Detect which cell encompasses the target text, then output its (X, Y) center coordinate. 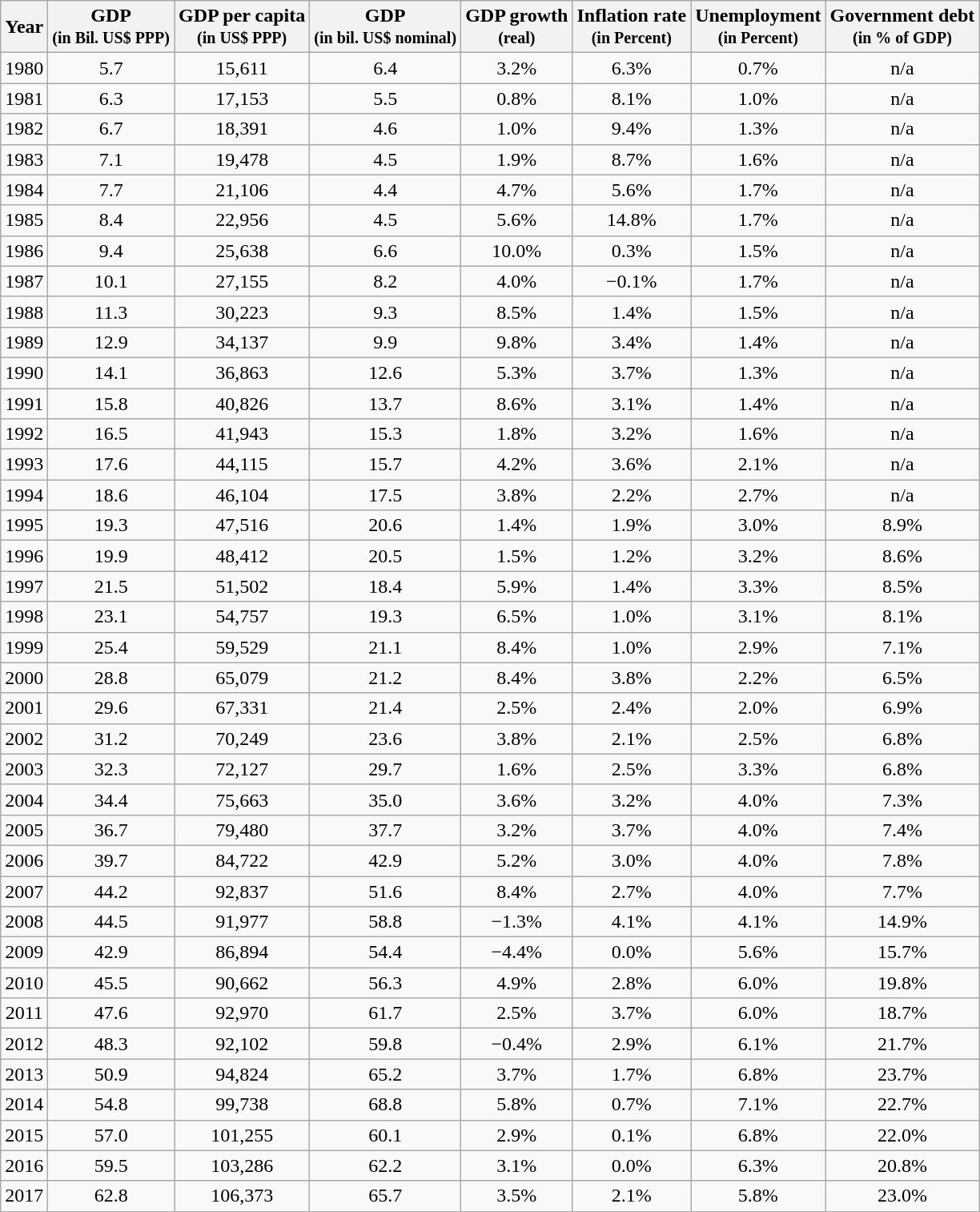
2009 (24, 952)
18,391 (242, 129)
GDP per capita(in US$ PPP) (242, 27)
1991 (24, 403)
22.7% (902, 1105)
2014 (24, 1105)
92,837 (242, 892)
7.7 (111, 190)
51,502 (242, 586)
27,155 (242, 281)
37.7 (386, 830)
46,104 (242, 495)
1988 (24, 312)
68.8 (386, 1105)
84,722 (242, 860)
5.2% (517, 860)
9.8% (517, 342)
−0.1% (632, 281)
9.3 (386, 312)
GDP(in Bil. US$ PPP) (111, 27)
1985 (24, 220)
8.2 (386, 281)
1990 (24, 372)
2.4% (632, 708)
19,478 (242, 159)
54.4 (386, 952)
39.7 (111, 860)
9.9 (386, 342)
1992 (24, 434)
17.5 (386, 495)
99,738 (242, 1105)
48,412 (242, 556)
21.4 (386, 708)
3.4% (632, 342)
16.5 (111, 434)
41,943 (242, 434)
19.9 (111, 556)
86,894 (242, 952)
22,956 (242, 220)
4.4 (386, 190)
59,529 (242, 647)
1996 (24, 556)
4.6 (386, 129)
25,638 (242, 251)
92,970 (242, 1013)
9.4% (632, 129)
22.0% (902, 1135)
40,826 (242, 403)
54,757 (242, 617)
2011 (24, 1013)
−1.3% (517, 922)
2016 (24, 1166)
59.8 (386, 1044)
4.9% (517, 983)
19.8% (902, 983)
7.7% (902, 892)
94,824 (242, 1074)
2004 (24, 799)
10.0% (517, 251)
23.7% (902, 1074)
18.4 (386, 586)
20.5 (386, 556)
6.3 (111, 99)
1986 (24, 251)
1999 (24, 647)
15.7 (386, 465)
23.1 (111, 617)
28.8 (111, 678)
Government debt(in % of GDP) (902, 27)
20.6 (386, 525)
2000 (24, 678)
2010 (24, 983)
8.9% (902, 525)
5.7 (111, 68)
1.8% (517, 434)
6.7 (111, 129)
23.6 (386, 739)
2001 (24, 708)
15,611 (242, 68)
2015 (24, 1135)
Inflation rate(in Percent) (632, 27)
65.2 (386, 1074)
5.5 (386, 99)
18.6 (111, 495)
8.4 (111, 220)
5.9% (517, 586)
17.6 (111, 465)
60.1 (386, 1135)
29.7 (386, 769)
103,286 (242, 1166)
13.7 (386, 403)
2.0% (758, 708)
21.2 (386, 678)
12.6 (386, 372)
36.7 (111, 830)
2017 (24, 1196)
2013 (24, 1074)
14.1 (111, 372)
48.3 (111, 1044)
25.4 (111, 647)
8.7% (632, 159)
12.9 (111, 342)
23.0% (902, 1196)
21.5 (111, 586)
GDP(in bil. US$ nominal) (386, 27)
92,102 (242, 1044)
79,480 (242, 830)
18.7% (902, 1013)
17,153 (242, 99)
72,127 (242, 769)
1980 (24, 68)
1993 (24, 465)
2003 (24, 769)
7.8% (902, 860)
34.4 (111, 799)
36,863 (242, 372)
6.9% (902, 708)
61.7 (386, 1013)
3.5% (517, 1196)
90,662 (242, 983)
14.9% (902, 922)
9.4 (111, 251)
1983 (24, 159)
75,663 (242, 799)
−0.4% (517, 1044)
1998 (24, 617)
44,115 (242, 465)
91,977 (242, 922)
51.6 (386, 892)
2005 (24, 830)
62.2 (386, 1166)
45.5 (111, 983)
54.8 (111, 1105)
15.8 (111, 403)
65.7 (386, 1196)
11.3 (111, 312)
7.3% (902, 799)
Year (24, 27)
GDP growth(real) (517, 27)
0.8% (517, 99)
4.2% (517, 465)
106,373 (242, 1196)
7.4% (902, 830)
44.2 (111, 892)
Unemployment (in Percent) (758, 27)
6.1% (758, 1044)
65,079 (242, 678)
1995 (24, 525)
31.2 (111, 739)
5.3% (517, 372)
14.8% (632, 220)
1997 (24, 586)
15.3 (386, 434)
2006 (24, 860)
1994 (24, 495)
21.7% (902, 1044)
34,137 (242, 342)
32.3 (111, 769)
67,331 (242, 708)
2002 (24, 739)
50.9 (111, 1074)
6.6 (386, 251)
47.6 (111, 1013)
44.5 (111, 922)
6.4 (386, 68)
7.1 (111, 159)
29.6 (111, 708)
1984 (24, 190)
70,249 (242, 739)
2007 (24, 892)
2012 (24, 1044)
1.2% (632, 556)
15.7% (902, 952)
58.8 (386, 922)
1982 (24, 129)
−4.4% (517, 952)
1981 (24, 99)
21,106 (242, 190)
1989 (24, 342)
62.8 (111, 1196)
47,516 (242, 525)
101,255 (242, 1135)
59.5 (111, 1166)
2.8% (632, 983)
56.3 (386, 983)
2008 (24, 922)
10.1 (111, 281)
0.1% (632, 1135)
0.3% (632, 251)
30,223 (242, 312)
35.0 (386, 799)
4.7% (517, 190)
20.8% (902, 1166)
21.1 (386, 647)
57.0 (111, 1135)
1987 (24, 281)
